Identify which cell holds the provided text, then report its [x, y] central coordinate. 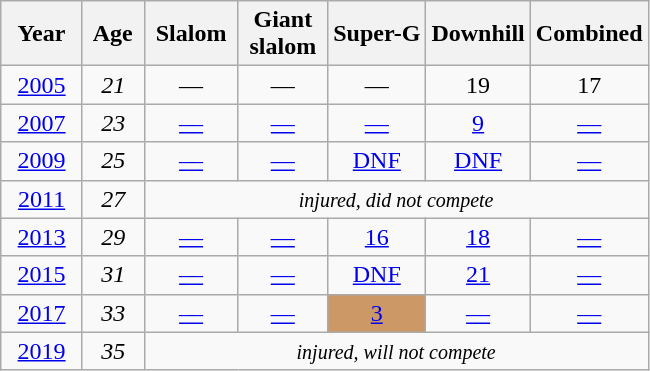
Year [42, 34]
Downhill [478, 34]
18 [478, 237]
2019 [42, 351]
2017 [42, 313]
Slalom [191, 34]
Super-G [377, 34]
31 [113, 275]
33 [113, 313]
29 [113, 237]
16 [377, 237]
2013 [42, 237]
2011 [42, 199]
Age [113, 34]
Giant slalom [283, 34]
Combined [589, 34]
3 [377, 313]
injured, will not compete [396, 351]
injured, did not compete [396, 199]
17 [589, 85]
2015 [42, 275]
35 [113, 351]
27 [113, 199]
23 [113, 123]
9 [478, 123]
19 [478, 85]
25 [113, 161]
2007 [42, 123]
2009 [42, 161]
2005 [42, 85]
